Detect which cell encompasses the target text, then output its [X, Y] center coordinate. 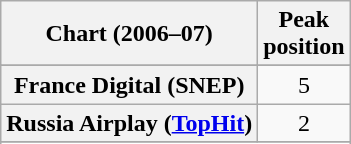
France Digital (SNEP) [130, 85]
Russia Airplay (TopHit) [130, 123]
5 [304, 85]
Peakposition [304, 34]
2 [304, 123]
Chart (2006–07) [130, 34]
